Determine the (x, y) coordinate at the center of the cell enclosing the given text.  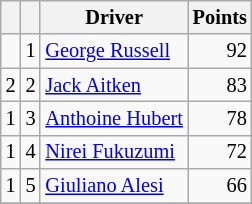
4 (31, 152)
Points (220, 17)
George Russell (114, 51)
Giuliano Alesi (114, 186)
3 (31, 118)
78 (220, 118)
Jack Aitken (114, 85)
5 (31, 186)
72 (220, 152)
Driver (114, 17)
Anthoine Hubert (114, 118)
83 (220, 85)
66 (220, 186)
92 (220, 51)
Nirei Fukuzumi (114, 152)
